Capture the cell that displays the provided text and extract its (x, y) central coordinate. 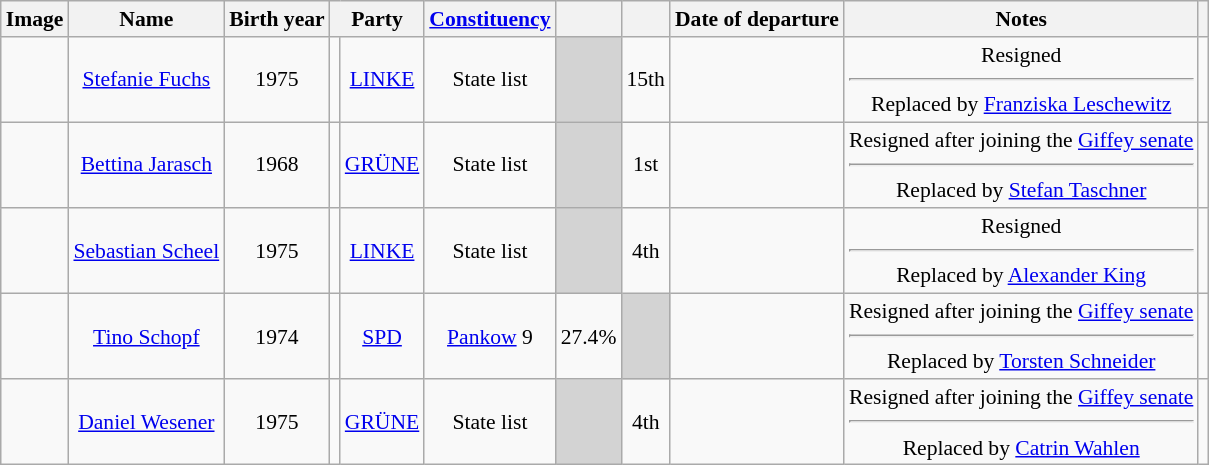
4th (646, 251)
Birth year (276, 19)
Stefanie Fuchs (146, 80)
1st (646, 165)
SPD (382, 337)
Bettina Jarasch (146, 165)
Notes (1021, 19)
Date of departure (757, 19)
Sebastian Scheel (146, 251)
Party (378, 19)
Image (35, 19)
ResignedReplaced by Franziska Leschewitz (1021, 80)
15th (646, 80)
Resigned after joining the Giffey senateReplaced by Torsten Schneider (1021, 337)
1968 (276, 165)
Tino Schopf (146, 337)
27.4% (589, 337)
ResignedReplaced by Alexander King (1021, 251)
Pankow 9 (490, 337)
Constituency (490, 19)
Resigned after joining the Giffey senateReplaced by Stefan Taschner (1021, 165)
Name (146, 19)
GRÜNE (382, 165)
1974 (276, 337)
